Capture the cell that displays the provided text and extract its [x, y] central coordinate. 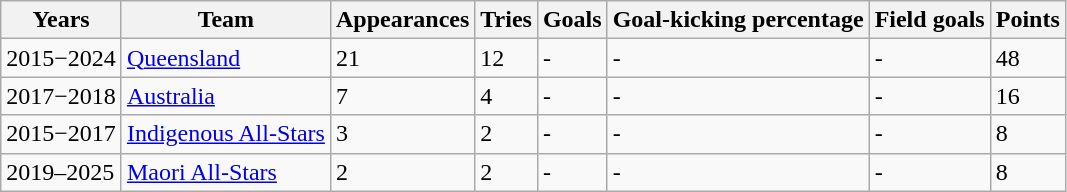
16 [1028, 96]
2019–2025 [62, 172]
4 [506, 96]
7 [402, 96]
Australia [226, 96]
Queensland [226, 58]
3 [402, 134]
Goal-kicking percentage [738, 20]
2017−2018 [62, 96]
12 [506, 58]
Field goals [930, 20]
Goals [572, 20]
2015−2024 [62, 58]
Points [1028, 20]
Years [62, 20]
48 [1028, 58]
Team [226, 20]
21 [402, 58]
Maori All-Stars [226, 172]
Appearances [402, 20]
Tries [506, 20]
Indigenous All-Stars [226, 134]
2015−2017 [62, 134]
